Locate the cell with the specified text and output its (x, y) center coordinate. 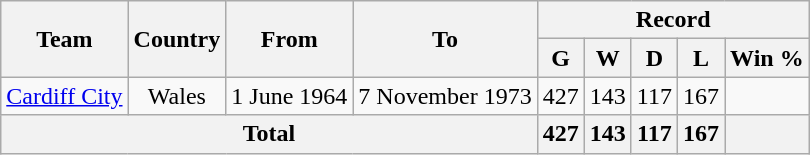
G (560, 58)
Record (673, 20)
To (445, 39)
Cardiff City (64, 96)
From (290, 39)
Country (177, 39)
L (700, 58)
Wales (177, 96)
7 November 1973 (445, 96)
W (608, 58)
Total (269, 134)
Team (64, 39)
D (654, 58)
1 June 1964 (290, 96)
Win % (768, 58)
